Provide the (X, Y) coordinate of the cell's center where the given text is located.  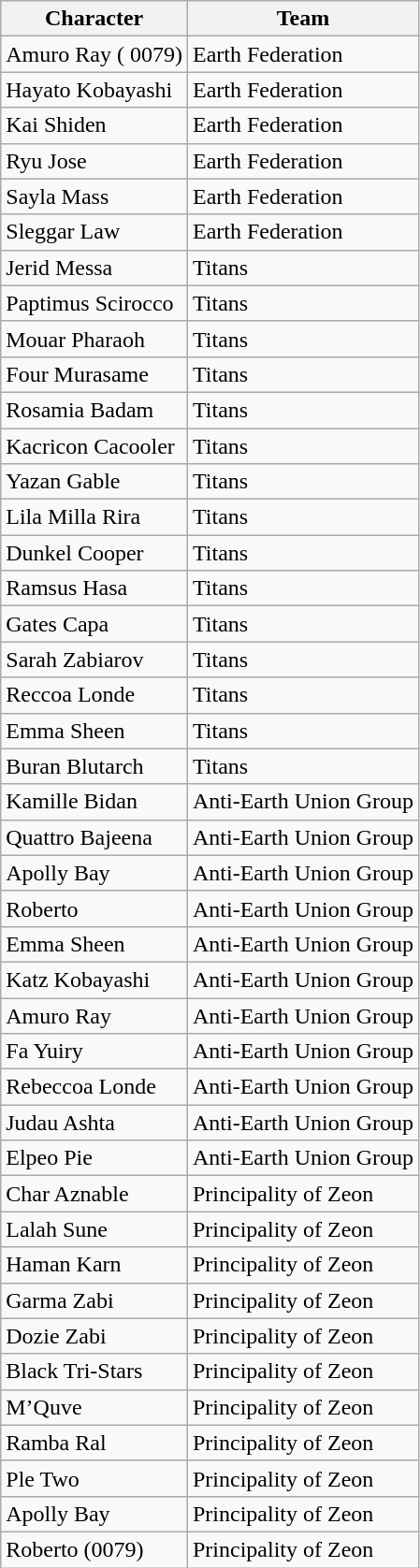
Rosamia Badam (94, 410)
Lalah Sune (94, 1229)
Mouar Pharaoh (94, 339)
Lila Milla Rira (94, 517)
Ramba Ral (94, 1443)
Garma Zabi (94, 1300)
Kamille Bidan (94, 802)
Amuro Ray (94, 1015)
Sayla Mass (94, 196)
Katz Kobayashi (94, 980)
Judau Ashta (94, 1123)
Kai Shiden (94, 125)
Buran Blutarch (94, 766)
Jerid Messa (94, 268)
Character (94, 19)
Sarah Zabiarov (94, 660)
Four Murasame (94, 374)
Amuro Ray ( 0079) (94, 54)
Haman Karn (94, 1265)
Dunkel Cooper (94, 553)
Reccoa Londe (94, 695)
Paptimus Scirocco (94, 303)
Ryu Jose (94, 161)
Yazan Gable (94, 482)
Char Aznable (94, 1194)
Hayato Kobayashi (94, 90)
Gates Capa (94, 624)
Roberto (94, 908)
Quattro Bajeena (94, 837)
Elpeo Pie (94, 1158)
Kacricon Cacooler (94, 446)
Dozie Zabi (94, 1336)
Roberto (0079) (94, 1549)
M’Quve (94, 1407)
Fa Yuiry (94, 1052)
Ramsus Hasa (94, 588)
Sleggar Law (94, 232)
Black Tri-Stars (94, 1372)
Team (303, 19)
Rebeccoa Londe (94, 1087)
Ple Two (94, 1478)
